Find where the given text appears and provide that cell's center as (X, Y) coordinate. 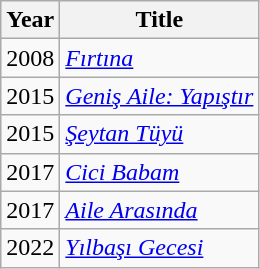
2008 (30, 58)
Şeytan Tüyü (160, 134)
Aile Arasında (160, 210)
2022 (30, 248)
Cici Babam (160, 172)
Geniş Aile: Yapıştır (160, 96)
Year (30, 20)
Yılbaşı Gecesi (160, 248)
Fırtına (160, 58)
Title (160, 20)
